Find where the given text appears and provide that cell's center as [x, y] coordinate. 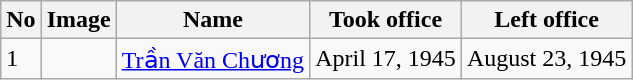
April 17, 1945 [386, 59]
Trần Văn Chương [212, 59]
Took office [386, 20]
Image [78, 20]
Name [212, 20]
1 [21, 59]
Left office [546, 20]
August 23, 1945 [546, 59]
No [21, 20]
